Output the [x, y] coordinate of the center of the cell containing the given text.  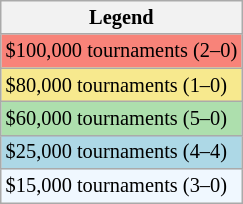
$100,000 tournaments (2–0) [122, 51]
Legend [122, 17]
$80,000 tournaments (1–0) [122, 85]
$25,000 tournaments (4–4) [122, 152]
$60,000 tournaments (5–0) [122, 118]
$15,000 tournaments (3–0) [122, 186]
